Detect which cell encompasses the target text, then output its (x, y) center coordinate. 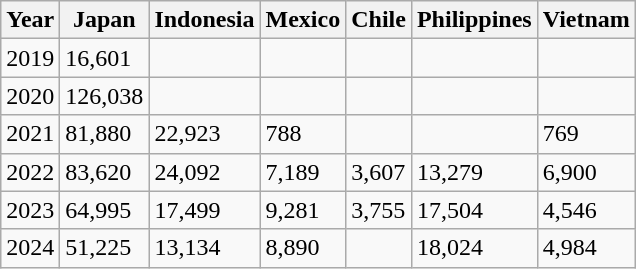
2019 (30, 58)
2023 (30, 210)
17,499 (204, 210)
3,607 (379, 172)
8,890 (303, 248)
16,601 (104, 58)
Japan (104, 20)
Year (30, 20)
7,189 (303, 172)
4,984 (586, 248)
24,092 (204, 172)
13,134 (204, 248)
769 (586, 134)
2020 (30, 96)
51,225 (104, 248)
13,279 (474, 172)
2021 (30, 134)
17,504 (474, 210)
126,038 (104, 96)
6,900 (586, 172)
18,024 (474, 248)
4,546 (586, 210)
2022 (30, 172)
788 (303, 134)
22,923 (204, 134)
81,880 (104, 134)
3,755 (379, 210)
9,281 (303, 210)
Mexico (303, 20)
83,620 (104, 172)
2024 (30, 248)
64,995 (104, 210)
Philippines (474, 20)
Vietnam (586, 20)
Indonesia (204, 20)
Chile (379, 20)
